Identify which cell holds the provided text, then report its [X, Y] central coordinate. 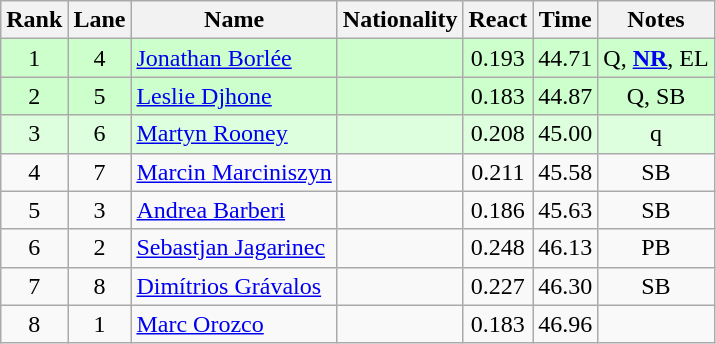
Dimítrios Grávalos [234, 286]
PB [656, 248]
46.13 [566, 248]
0.211 [498, 172]
Marcin Marciniszyn [234, 172]
0.248 [498, 248]
Q, SB [656, 96]
45.63 [566, 210]
46.96 [566, 324]
45.58 [566, 172]
React [498, 20]
0.227 [498, 286]
Nationality [400, 20]
Jonathan Borlée [234, 58]
44.87 [566, 96]
Notes [656, 20]
Q, NR, EL [656, 58]
Marc Orozco [234, 324]
Time [566, 20]
44.71 [566, 58]
Lane [100, 20]
Leslie Djhone [234, 96]
0.186 [498, 210]
q [656, 134]
Name [234, 20]
0.208 [498, 134]
Rank [34, 20]
46.30 [566, 286]
0.193 [498, 58]
Andrea Barberi [234, 210]
45.00 [566, 134]
Sebastjan Jagarinec [234, 248]
Martyn Rooney [234, 134]
